For the text-containing cell, return its midpoint in [x, y] coordinate format. 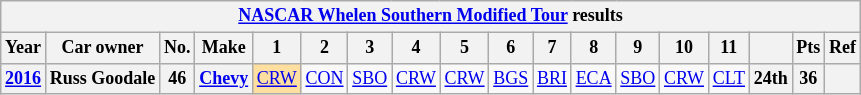
46 [178, 78]
5 [464, 48]
10 [684, 48]
24th [770, 78]
11 [728, 48]
No. [178, 48]
Make [224, 48]
Chevy [224, 78]
CLT [728, 78]
NASCAR Whelen Southern Modified Tour results [431, 16]
ECA [594, 78]
9 [638, 48]
36 [808, 78]
CON [324, 78]
Year [24, 48]
Car owner [102, 48]
4 [416, 48]
BGS [511, 78]
2 [324, 48]
Pts [808, 48]
7 [552, 48]
BRI [552, 78]
3 [370, 48]
6 [511, 48]
Ref [843, 48]
8 [594, 48]
1 [276, 48]
2016 [24, 78]
Russ Goodale [102, 78]
